Find where the given text appears and provide that cell's center as (x, y) coordinate. 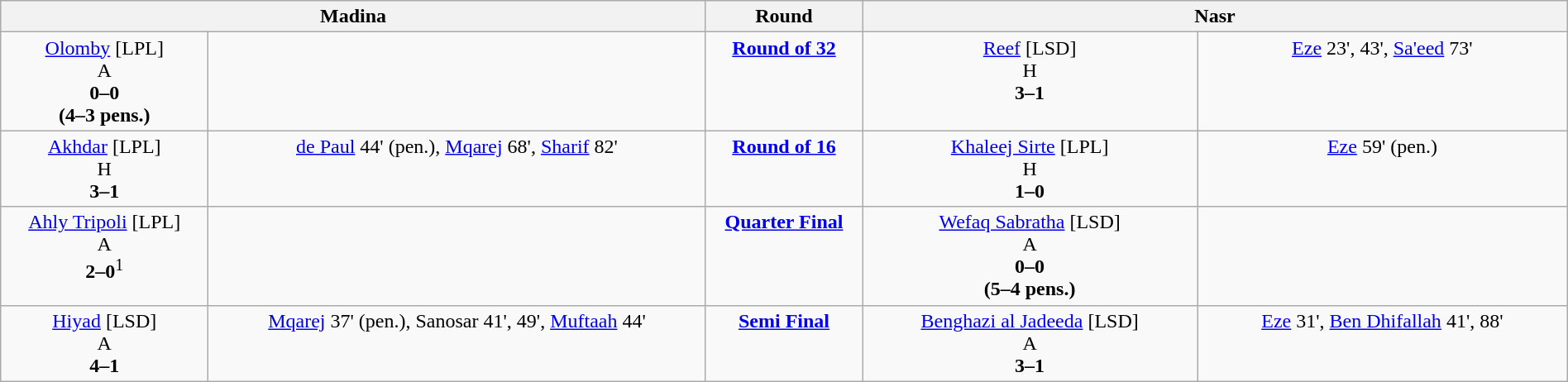
Semi Final (784, 343)
Ahly Tripoli [LPL]A2–01 (104, 256)
Quarter Final (784, 256)
Round (784, 17)
Eze 23', 43', Sa'eed 73' (1383, 81)
Hiyad [LSD]A4–1 (104, 343)
Reef [LSD]H3–1 (1030, 81)
Eze 31', Ben Dhifallah 41', 88' (1383, 343)
Akhdar [LPL]H3–1 (104, 169)
Khaleej Sirte [LPL]H1–0 (1030, 169)
Madina (354, 17)
Eze 59' (pen.) (1383, 169)
Mqarej 37' (pen.), Sanosar 41', 49', Muftaah 44' (457, 343)
Round of 16 (784, 169)
Nasr (1216, 17)
Round of 32 (784, 81)
Benghazi al Jadeeda [LSD]A3–1 (1030, 343)
Wefaq Sabratha [LSD]A0–0(5–4 pens.) (1030, 256)
Olomby [LPL]A0–0(4–3 pens.) (104, 81)
de Paul 44' (pen.), Mqarej 68', Sharif 82' (457, 169)
